Identify which cell holds the provided text, then report its [X, Y] central coordinate. 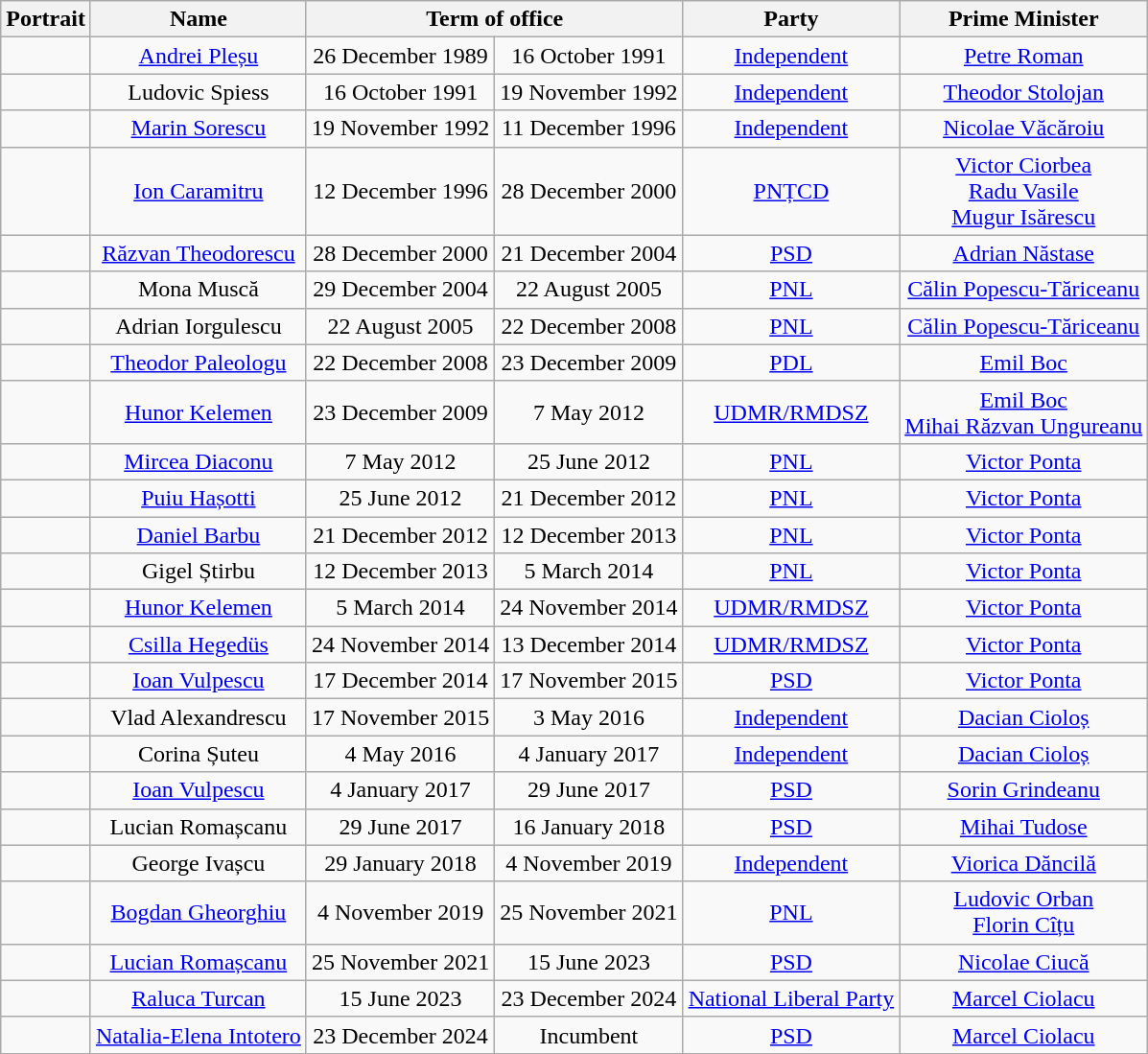
Ludovic OrbanFlorin Cîțu [1024, 913]
Prime Minister [1024, 19]
Incumbent [589, 1035]
PDL [791, 363]
Nicolae Văcăroiu [1024, 129]
Raluca Turcan [198, 998]
Bogdan Gheorghiu [198, 913]
29 December 2004 [400, 290]
Viorica Dăncilă [1024, 863]
17 December 2014 [400, 681]
Theodor Paleologu [198, 363]
11 December 1996 [589, 129]
26 December 1989 [400, 56]
Theodor Stolojan [1024, 92]
Adrian Năstase [1024, 253]
Ludovic Spiess [198, 92]
Victor CiorbeaRadu VasileMugur Isărescu [1024, 191]
Mircea Diaconu [198, 461]
Mihai Tudose [1024, 827]
12 December 1996 [400, 191]
4 May 2016 [400, 754]
Csilla Hegedüs [198, 644]
National Liberal Party [791, 998]
Andrei Pleșu [198, 56]
Marin Sorescu [198, 129]
Natalia-Elena Intotero [198, 1035]
Name [198, 19]
Sorin Grindeanu [1024, 790]
Gigel Știrbu [198, 572]
Emil Boc [1024, 363]
George Ivașcu [198, 863]
21 December 2004 [589, 253]
Party [791, 19]
3 May 2016 [589, 717]
16 January 2018 [589, 827]
Term of office [495, 19]
13 December 2014 [589, 644]
Corina Șuteu [198, 754]
Portrait [46, 19]
Daniel Barbu [198, 534]
Mona Muscă [198, 290]
Nicolae Ciucă [1024, 962]
Adrian Iorgulescu [198, 326]
29 January 2018 [400, 863]
Petre Roman [1024, 56]
Ion Caramitru [198, 191]
Răzvan Theodorescu [198, 253]
Puiu Hașotti [198, 498]
PNȚCD [791, 191]
Emil BocMihai Răzvan Ungureanu [1024, 412]
Vlad Alexandrescu [198, 717]
